Extract the (X, Y) coordinate from the center of the cell holding the provided text.  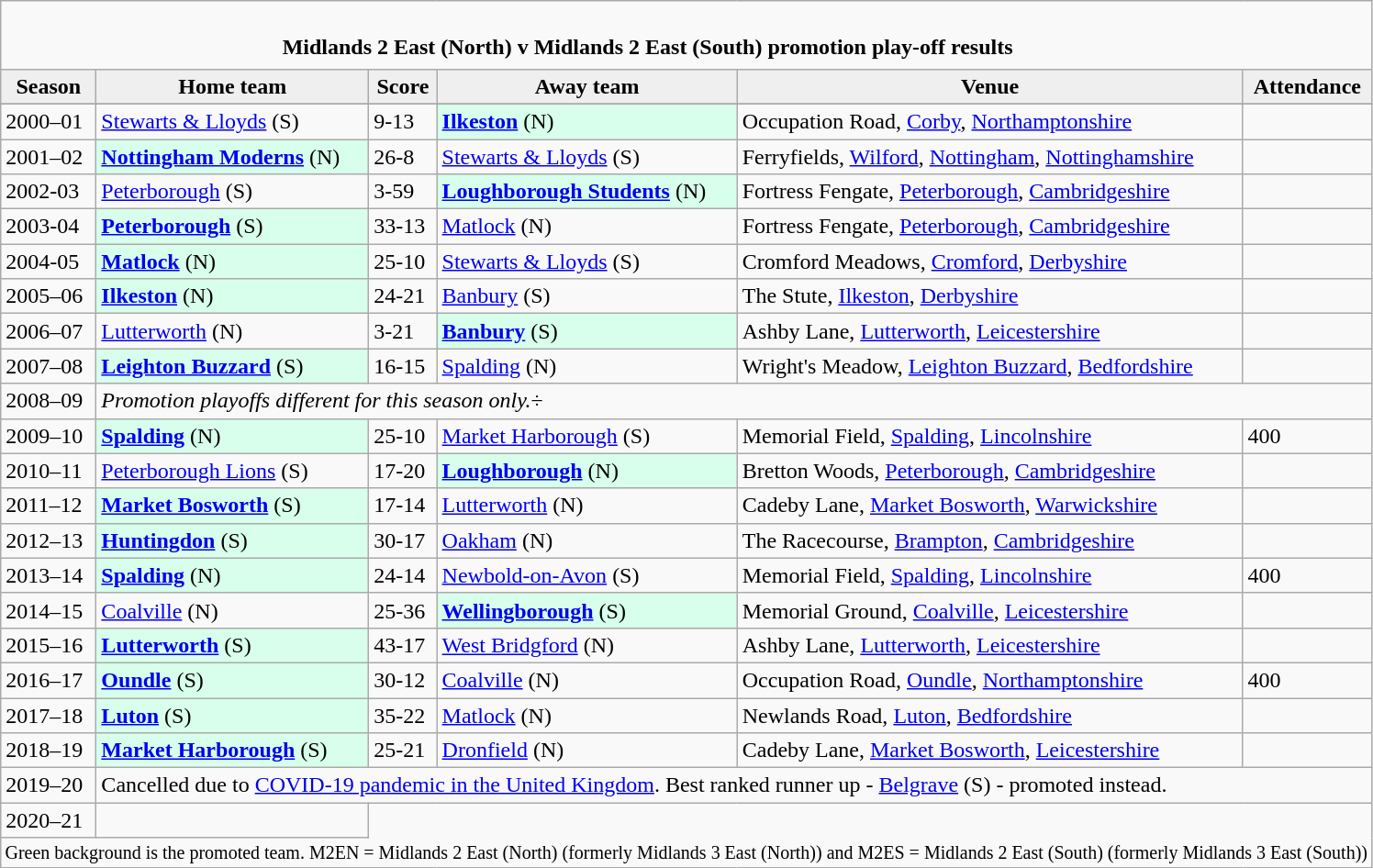
2006–07 (49, 331)
2014–15 (49, 610)
Cadeby Lane, Market Bosworth, Leicestershire (989, 751)
25-36 (403, 610)
24-14 (403, 575)
Loughborough Students (N) (587, 192)
2002-03 (49, 192)
2000–01 (49, 121)
9-13 (403, 121)
Venue (989, 86)
Dronfield (N) (587, 751)
2005–06 (49, 296)
25-21 (403, 751)
2004-05 (49, 262)
2012–13 (49, 540)
Cromford Meadows, Cromford, Derbyshire (989, 262)
Market Bosworth (S) (233, 506)
Occupation Road, Oundle, Northamptonshire (989, 680)
2018–19 (49, 751)
Oundle (S) (233, 680)
Bretton Woods, Peterborough, Cambridgeshire (989, 471)
2003-04 (49, 227)
43-17 (403, 645)
Loughborough (N) (587, 471)
Season (49, 86)
2013–14 (49, 575)
24-21 (403, 296)
Nottingham Moderns (N) (233, 157)
16-15 (403, 366)
Home team (233, 86)
Wright's Meadow, Leighton Buzzard, Bedfordshire (989, 366)
Leighton Buzzard (S) (233, 366)
30-17 (403, 540)
Cancelled due to COVID-19 pandemic in the United Kingdom. Best ranked runner up - Belgrave (S) - promoted instead. (734, 785)
30-12 (403, 680)
2011–12 (49, 506)
33-13 (403, 227)
17-14 (403, 506)
The Racecourse, Brampton, Cambridgeshire (989, 540)
West Bridgford (N) (587, 645)
Huntingdon (S) (233, 540)
2008–09 (49, 401)
2010–11 (49, 471)
Oakham (N) (587, 540)
Luton (S) (233, 715)
3-21 (403, 331)
Attendance (1307, 86)
Wellingborough (S) (587, 610)
Ferryfields, Wilford, Nottingham, Nottinghamshire (989, 157)
Memorial Ground, Coalville, Leicestershire (989, 610)
3-59 (403, 192)
Newbold-on-Avon (S) (587, 575)
Peterborough Lions (S) (233, 471)
2001–02 (49, 157)
17-20 (403, 471)
2015–16 (49, 645)
Newlands Road, Luton, Bedfordshire (989, 715)
Score (403, 86)
2009–10 (49, 436)
Occupation Road, Corby, Northamptonshire (989, 121)
Away team (587, 86)
2016–17 (49, 680)
Promotion playoffs different for this season only.÷ (734, 401)
The Stute, Ilkeston, Derbyshire (989, 296)
2020–21 (49, 820)
Lutterworth (S) (233, 645)
2007–08 (49, 366)
2017–18 (49, 715)
35-22 (403, 715)
26-8 (403, 157)
2019–20 (49, 785)
Cadeby Lane, Market Bosworth, Warwickshire (989, 506)
